Return (X, Y) of the center of cell containing provided text 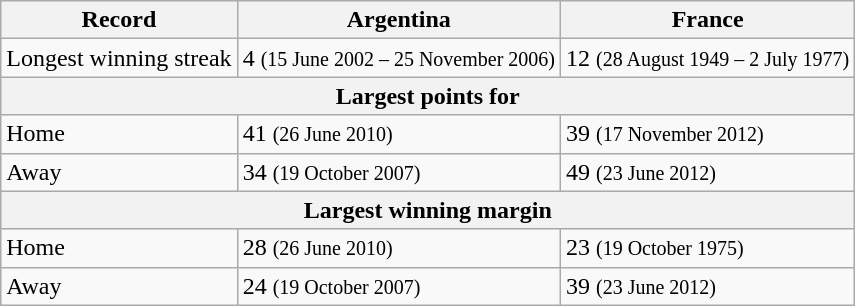
49 (23 June 2012) (707, 172)
41 (26 June 2010) (398, 134)
Record (119, 20)
Longest winning streak (119, 58)
24 (19 October 2007) (398, 286)
28 (26 June 2010) (398, 248)
39 (17 November 2012) (707, 134)
Largest winning margin (428, 210)
39 (23 June 2012) (707, 286)
France (707, 20)
34 (19 October 2007) (398, 172)
4 (15 June 2002 – 25 November 2006) (398, 58)
23 (19 October 1975) (707, 248)
Largest points for (428, 96)
12 (28 August 1949 – 2 July 1977) (707, 58)
Argentina (398, 20)
